Scan for the cell matching the given text and deliver its (x, y) coordinate at center. 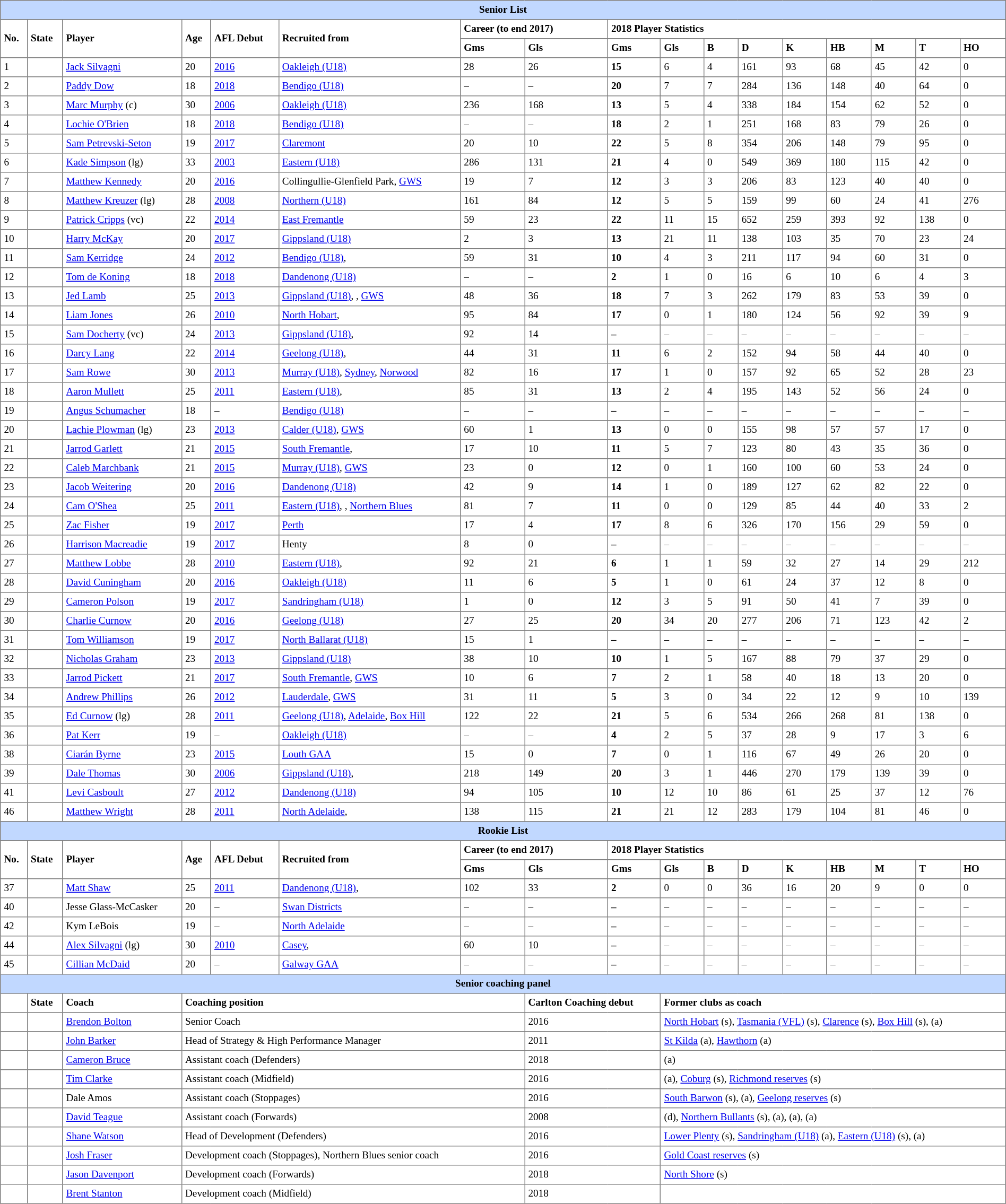
Development coach (Forwards) (353, 1175)
Former clubs as coach (833, 1003)
Darcy Lang (122, 354)
Assistant coach (Midfield) (353, 1079)
276 (983, 201)
Kade Simpson (lg) (122, 163)
64 (938, 86)
Harry McKay (122, 239)
South Fremantle, (369, 449)
Sam Docherty (vc) (122, 335)
167 (760, 659)
67 (805, 755)
338 (760, 106)
157 (760, 373)
102 (492, 888)
154 (849, 106)
127 (805, 487)
Lower Plenty (s), Sandringham (U18) (a), Eastern (U18) (s), (a) (833, 1137)
262 (760, 296)
Louth GAA (369, 755)
Bendigo (U18), (369, 258)
Tom Williamson (122, 640)
129 (760, 507)
Cameron Bruce (122, 1060)
Gippsland (U18), , GWS (369, 296)
266 (805, 717)
212 (983, 564)
117 (805, 258)
Galway GAA (369, 965)
Gold Coast reserves (s) (833, 1156)
393 (849, 220)
Matthew Kennedy (122, 182)
86 (760, 793)
Coaching position (353, 1003)
Matthew Lobbe (122, 564)
South Fremantle, GWS (369, 678)
136 (805, 86)
Collingullie-Glenfield Park, GWS (369, 182)
Jed Lamb (122, 296)
Senior coaching panel (503, 984)
Cillian McDaid (122, 965)
Assistant coach (Stoppages) (353, 1098)
326 (760, 526)
South Barwon (s), (a), Geelong reserves (s) (833, 1098)
189 (760, 487)
Cameron Polson (122, 602)
Matthew Wright (122, 812)
Pat Kerr (122, 736)
Andrew Phillips (122, 697)
76 (983, 793)
Harrison Macreadie (122, 545)
268 (849, 717)
St Kilda (a), Hawthorn (a) (833, 1041)
284 (760, 86)
Henty (369, 545)
218 (492, 774)
122 (492, 717)
Tom de Koning (122, 277)
2003 (245, 163)
91 (760, 602)
Josh Fraser (122, 1156)
71 (849, 621)
236 (492, 106)
Shane Watson (122, 1137)
259 (805, 220)
251 (760, 125)
North Adelaide, (369, 812)
Nicholas Graham (122, 659)
652 (760, 220)
North Shore (s) (833, 1175)
Development coach (Stoppages), Northern Blues senior coach (353, 1156)
160 (760, 468)
Patrick Cripps (vc) (122, 220)
93 (805, 67)
Assistant coach (Forwards) (353, 1118)
70 (894, 239)
David Teague (122, 1118)
Assistant coach (Defenders) (353, 1060)
Eastern (U18), , Northern Blues (369, 507)
Development coach (Midfield) (353, 1194)
Rookie List (503, 831)
Geelong (U18), Adelaide, Box Hill (369, 717)
104 (849, 812)
43 (849, 449)
Murray (U18), GWS (369, 468)
Brendon Bolton (122, 1022)
Geelong (U18) (369, 621)
(d), Northern Bullants (s), (a), (a), (a) (833, 1118)
Dale Amos (122, 1098)
49 (849, 755)
159 (760, 201)
(a) (833, 1060)
North Ballarat (U18) (369, 640)
Zac Fisher (122, 526)
Matt Shaw (122, 888)
446 (760, 774)
Sam Kerridge (122, 258)
156 (849, 526)
Lauderdale, GWS (369, 697)
131 (567, 163)
Angus Schumacher (122, 411)
549 (760, 163)
Brent Stanton (122, 1194)
North Hobart, (369, 316)
103 (805, 239)
88 (805, 659)
270 (805, 774)
98 (805, 430)
David Cuningham (122, 583)
80 (805, 449)
286 (492, 163)
Eastern (U18) (369, 163)
Murray (U18), Sydney, Norwood (369, 373)
Jarrod Pickett (122, 678)
Lochie O'Brien (122, 125)
Casey, (369, 946)
Alex Silvagni (lg) (122, 946)
149 (567, 774)
152 (760, 354)
Levi Casboult (122, 793)
369 (805, 163)
Calder (U18), GWS (369, 430)
Sam Rowe (122, 373)
Perth (369, 526)
Jack Silvagni (122, 67)
50 (805, 602)
Senior Coach (353, 1022)
Caleb Marchbank (122, 468)
East Fremantle (369, 220)
Matthew Kreuzer (lg) (122, 201)
Liam Jones (122, 316)
North Adelaide (369, 927)
170 (805, 526)
211 (760, 258)
Aaron Mullett (122, 392)
195 (760, 392)
Sam Petrevski-Seton (122, 144)
Geelong (U18), (369, 354)
Marc Murphy (c) (122, 106)
Jarrod Garlett (122, 449)
Northern (U18) (369, 201)
John Barker (122, 1041)
283 (760, 812)
Dandenong (U18), (369, 888)
143 (805, 392)
Head of Strategy & High Performance Manager (353, 1041)
277 (760, 621)
184 (805, 106)
354 (760, 144)
99 (805, 201)
Claremont (369, 144)
Kym LeBois (122, 927)
Head of Development (Defenders) (353, 1137)
Charlie Curnow (122, 621)
Ciarán Byrne (122, 755)
100 (805, 468)
534 (760, 717)
65 (849, 373)
68 (849, 67)
48 (492, 296)
124 (805, 316)
116 (760, 755)
(a), Coburg (s), Richmond reserves (s) (833, 1079)
Lachie Plowman (lg) (122, 430)
Tim Clarke (122, 1079)
Cam O'Shea (122, 507)
Paddy Dow (122, 86)
Coach (122, 1003)
Jacob Weitering (122, 487)
Ed Curnow (lg) (122, 717)
North Hobart (s), Tasmania (VFL) (s), Clarence (s), Box Hill (s), (a) (833, 1022)
Swan Districts (369, 908)
Jesse Glass-McCasker (122, 908)
155 (760, 430)
Senior List (503, 10)
Jason Davenport (122, 1175)
Sandringham (U18) (369, 602)
105 (567, 793)
Carlton Coaching debut (593, 1003)
Dale Thomas (122, 774)
